Capture the cell that displays the provided text and extract its (X, Y) central coordinate. 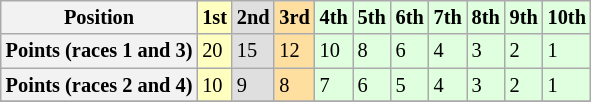
Points (races 2 and 4) (100, 85)
12 (294, 51)
1st (214, 17)
9th (524, 17)
Points (races 1 and 3) (100, 51)
Position (100, 17)
6th (410, 17)
5 (410, 85)
4th (334, 17)
20 (214, 51)
7 (334, 85)
3rd (294, 17)
2nd (254, 17)
15 (254, 51)
9 (254, 85)
8th (486, 17)
10th (567, 17)
5th (372, 17)
7th (448, 17)
